Capture the cell that displays the provided text and extract its [X, Y] central coordinate. 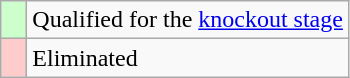
Qualified for the knockout stage [188, 20]
Eliminated [188, 58]
